Pinpoint the cell where the given text exists, returning its (x, y) midpoint coordinate. 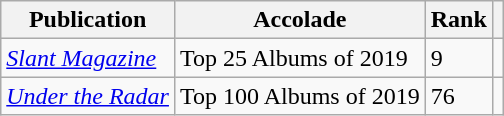
76 (458, 96)
Under the Radar (88, 96)
9 (458, 58)
Rank (458, 20)
Accolade (300, 20)
Top 100 Albums of 2019 (300, 96)
Top 25 Albums of 2019 (300, 58)
Publication (88, 20)
Slant Magazine (88, 58)
